Locate the cell with the specified text and output its (x, y) center coordinate. 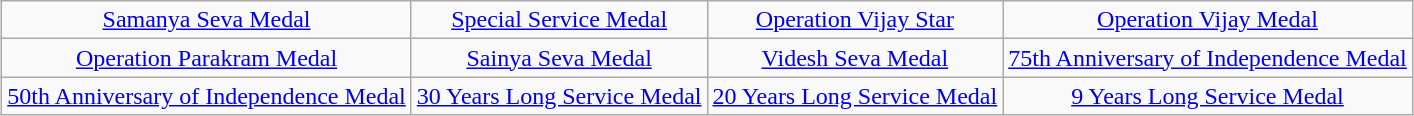
Sainya Seva Medal (559, 58)
Operation Vijay Star (855, 20)
9 Years Long Service Medal (1208, 96)
Videsh Seva Medal (855, 58)
50th Anniversary of Independence Medal (207, 96)
30 Years Long Service Medal (559, 96)
Operation Vijay Medal (1208, 20)
Samanya Seva Medal (207, 20)
Special Service Medal (559, 20)
20 Years Long Service Medal (855, 96)
75th Anniversary of Independence Medal (1208, 58)
Operation Parakram Medal (207, 58)
